Search for the cell housing the specified text and yield its (x, y) center coordinate. 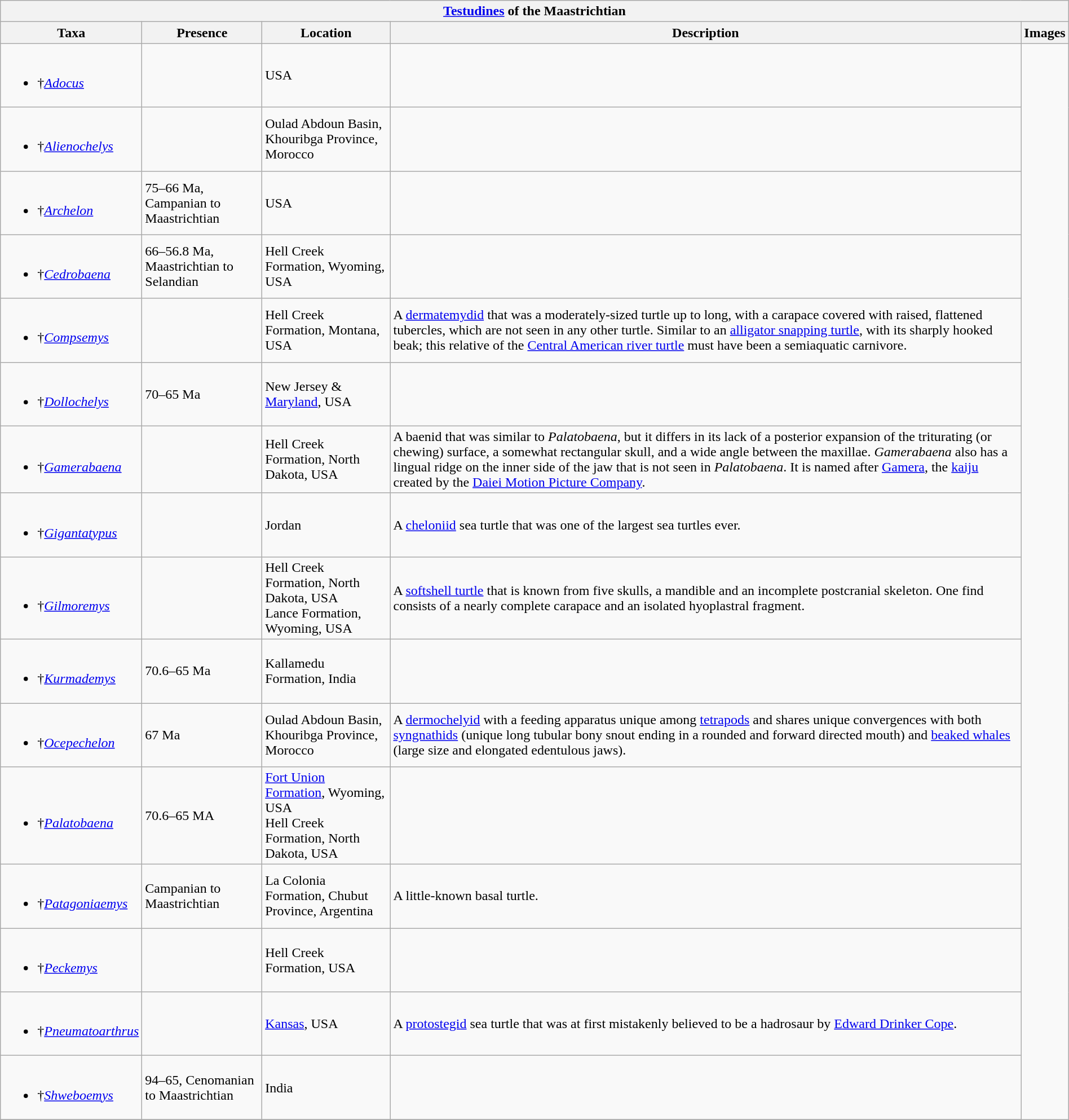
†Patagoniaemys (71, 897)
†Pneumatoarthrus (71, 1024)
†Adocus (71, 76)
Description (706, 33)
66–56.8 Ma, Maastrichtian to Selandian (202, 266)
Location (326, 33)
†Alienochelys (71, 139)
Kansas, USA (326, 1024)
New Jersey & Maryland, USA (326, 394)
70.6–65 MA (202, 815)
Hell Creek Formation, North Dakota, USALance Formation, Wyoming, USA (326, 598)
A cheloniid sea turtle that was one of the largest sea turtles ever. (706, 524)
94–65, Cenomanian to Maastrichtian (202, 1087)
†Peckemys (71, 960)
Fort Union Formation, Wyoming, USAHell Creek Formation, North Dakota, USA (326, 815)
Presence (202, 33)
La Colonia Formation, Chubut Province, Argentina (326, 897)
†Ocepechelon (71, 734)
Hell Creek Formation, Montana, USA (326, 330)
67 Ma (202, 734)
Taxa (71, 33)
Jordan (326, 524)
70–65 Ma (202, 394)
†Archelon (71, 203)
†Dollochelys (71, 394)
A protostegid sea turtle that was at first mistakenly believed to be a hadrosaur by Edward Drinker Cope. (706, 1024)
A little-known basal turtle. (706, 897)
Images (1045, 33)
Campanian to Maastrichtian (202, 897)
Hell Creek Formation, Wyoming, USA (326, 266)
†Shweboemys (71, 1087)
†Compsemys (71, 330)
†Palatobaena (71, 815)
†Gilmoremys (71, 598)
†Kurmademys (71, 671)
†Gigantatypus (71, 524)
Hell Creek Formation, North Dakota, USA (326, 459)
75–66 Ma, Campanian to Maastrichtian (202, 203)
†Gamerabaena (71, 459)
India (326, 1087)
†Cedrobaena (71, 266)
Testudines of the Maastrichtian (534, 11)
70.6–65 Ma (202, 671)
Hell Creek Formation, USA (326, 960)
Kallamedu Formation, India (326, 671)
